Identify which cell holds the provided text, then report its [X, Y] central coordinate. 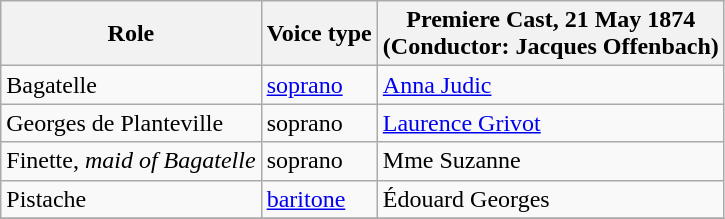
Édouard Georges [550, 199]
Mme Suzanne [550, 161]
Laurence Grivot [550, 123]
Georges de Planteville [131, 123]
Bagatelle [131, 85]
Finette, maid of Bagatelle [131, 161]
Voice type [319, 34]
Pistache [131, 199]
Premiere Cast, 21 May 1874(Conductor: Jacques Offenbach) [550, 34]
baritone [319, 199]
Anna Judic [550, 85]
Role [131, 34]
